Return (X, Y) of the center of cell containing provided text 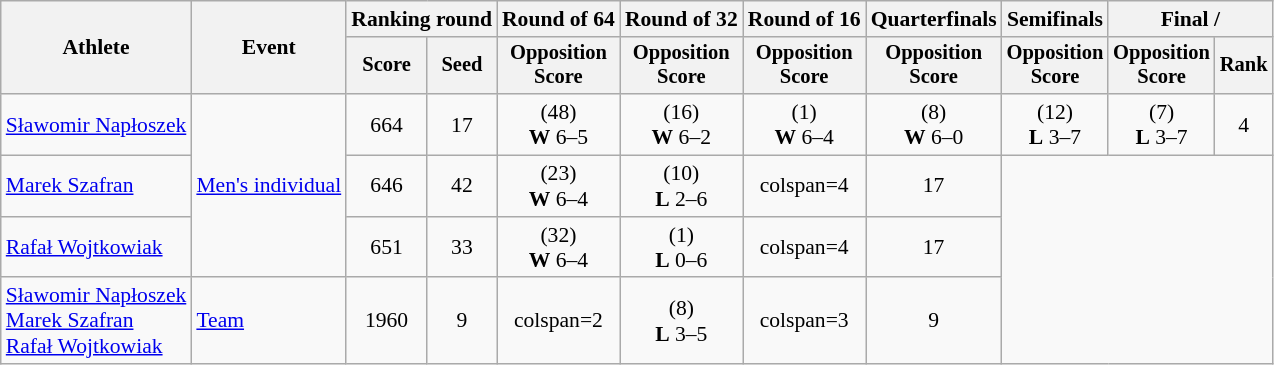
Men's individual (268, 186)
Athlete (96, 48)
(12) L 3–7 (1056, 124)
Rafał Wojtkowiak (96, 248)
Round of 32 (682, 19)
Marek Szafran (96, 186)
colspan=2 (558, 322)
Ranking round (422, 19)
Sławomir Napłoszek (96, 124)
Sławomir NapłoszekMarek SzafranRafał Wojtkowiak (96, 322)
(1) L 0–6 (682, 248)
4 (1244, 124)
(7) L 3–7 (1162, 124)
Event (268, 48)
(32) W 6–4 (558, 248)
colspan=3 (804, 322)
(1) W 6–4 (804, 124)
Round of 16 (804, 19)
Round of 64 (558, 19)
Quarterfinals (934, 19)
Rank (1244, 66)
1960 (386, 322)
Final / (1190, 19)
Seed (462, 66)
(48) W 6–5 (558, 124)
(16) W 6–2 (682, 124)
(8) W 6–0 (934, 124)
(8)L 3–5 (682, 322)
42 (462, 186)
33 (462, 248)
Score (386, 66)
664 (386, 124)
Team (268, 322)
651 (386, 248)
(23) W 6–4 (558, 186)
(10) L 2–6 (682, 186)
Semifinals (1056, 19)
646 (386, 186)
